Find where the given text appears and provide that cell's center as [x, y] coordinate. 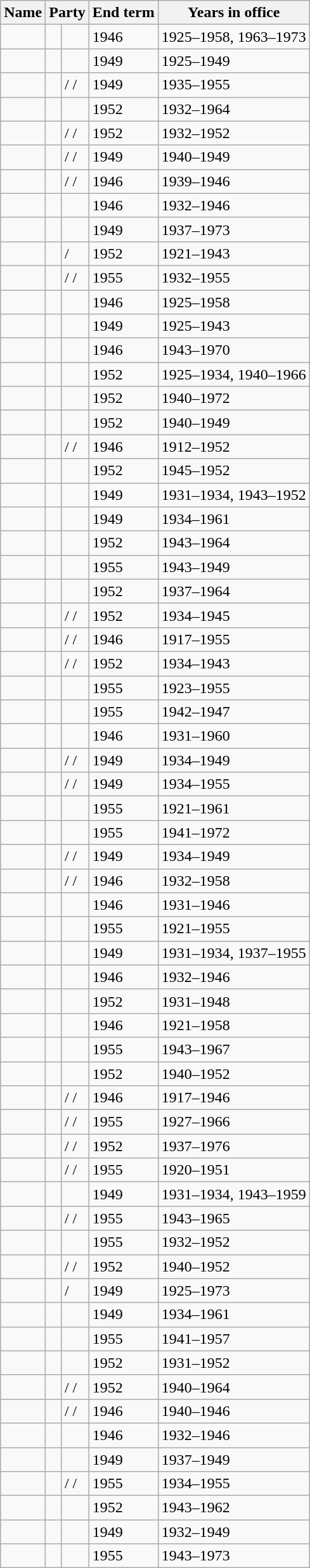
1940–1964 [233, 1387]
1945–1952 [233, 471]
1925–1958, 1963–1973 [233, 37]
1917–1955 [233, 639]
1917–1946 [233, 1098]
1937–1949 [233, 1459]
1934–1945 [233, 615]
1931–1952 [233, 1363]
1923–1955 [233, 687]
1925–1934, 1940–1966 [233, 374]
1942–1947 [233, 712]
1925–1949 [233, 61]
1940–1946 [233, 1411]
1939–1946 [233, 181]
End term [123, 13]
1920–1951 [233, 1170]
1931–1946 [233, 905]
1931–1934, 1943–1952 [233, 495]
Party [67, 13]
1932–1955 [233, 277]
1935–1955 [233, 85]
1943–1967 [233, 1049]
1932–1964 [233, 109]
1943–1949 [233, 567]
1932–1949 [233, 1532]
1941–1957 [233, 1339]
1921–1958 [233, 1025]
1931–1960 [233, 736]
1932–1958 [233, 881]
1943–1964 [233, 543]
1941–1972 [233, 832]
1912–1952 [233, 447]
1943–1973 [233, 1556]
1943–1970 [233, 350]
1931–1948 [233, 1001]
Name [23, 13]
1921–1955 [233, 929]
1921–1943 [233, 253]
1934–1943 [233, 663]
1937–1976 [233, 1146]
1925–1973 [233, 1291]
1927–1966 [233, 1122]
1931–1934, 1937–1955 [233, 953]
1943–1965 [233, 1218]
1925–1943 [233, 326]
1921–1961 [233, 808]
1931–1934, 1943–1959 [233, 1194]
1925–1958 [233, 302]
1943–1962 [233, 1508]
1937–1964 [233, 591]
Years in office [233, 13]
1937–1973 [233, 229]
1940–1972 [233, 398]
